Return the (x, y) coordinate for the center point of the cell that contains the specified text.  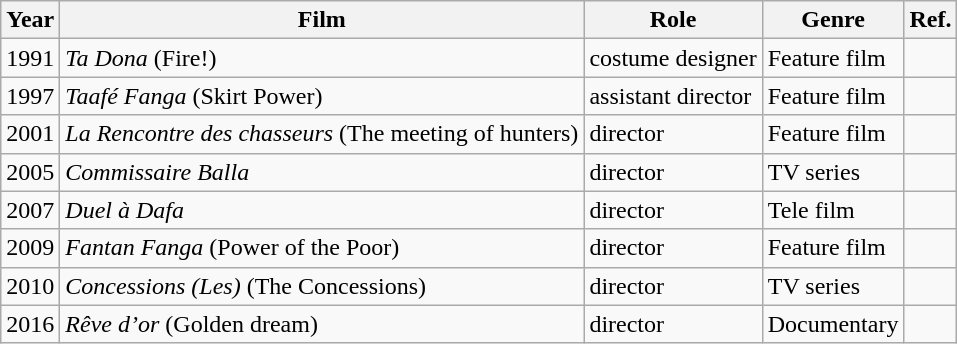
Taafé Fanga (Skirt Power) (322, 96)
Ta Dona (Fire!) (322, 58)
Duel à Dafa (322, 210)
Fantan Fanga (Power of the Poor) (322, 248)
2007 (30, 210)
Commissaire Balla (322, 172)
Rêve d’or (Golden dream) (322, 324)
Film (322, 20)
Year (30, 20)
2001 (30, 134)
Ref. (930, 20)
Concessions (Les) (The Concessions) (322, 286)
La Rencontre des chasseurs (The meeting of hunters) (322, 134)
2010 (30, 286)
assistant director (673, 96)
2016 (30, 324)
Documentary (833, 324)
Genre (833, 20)
1991 (30, 58)
Tele film (833, 210)
2005 (30, 172)
Role (673, 20)
costume designer (673, 58)
2009 (30, 248)
1997 (30, 96)
